From the cell containing the given text, extract its center point as [X, Y] coordinate. 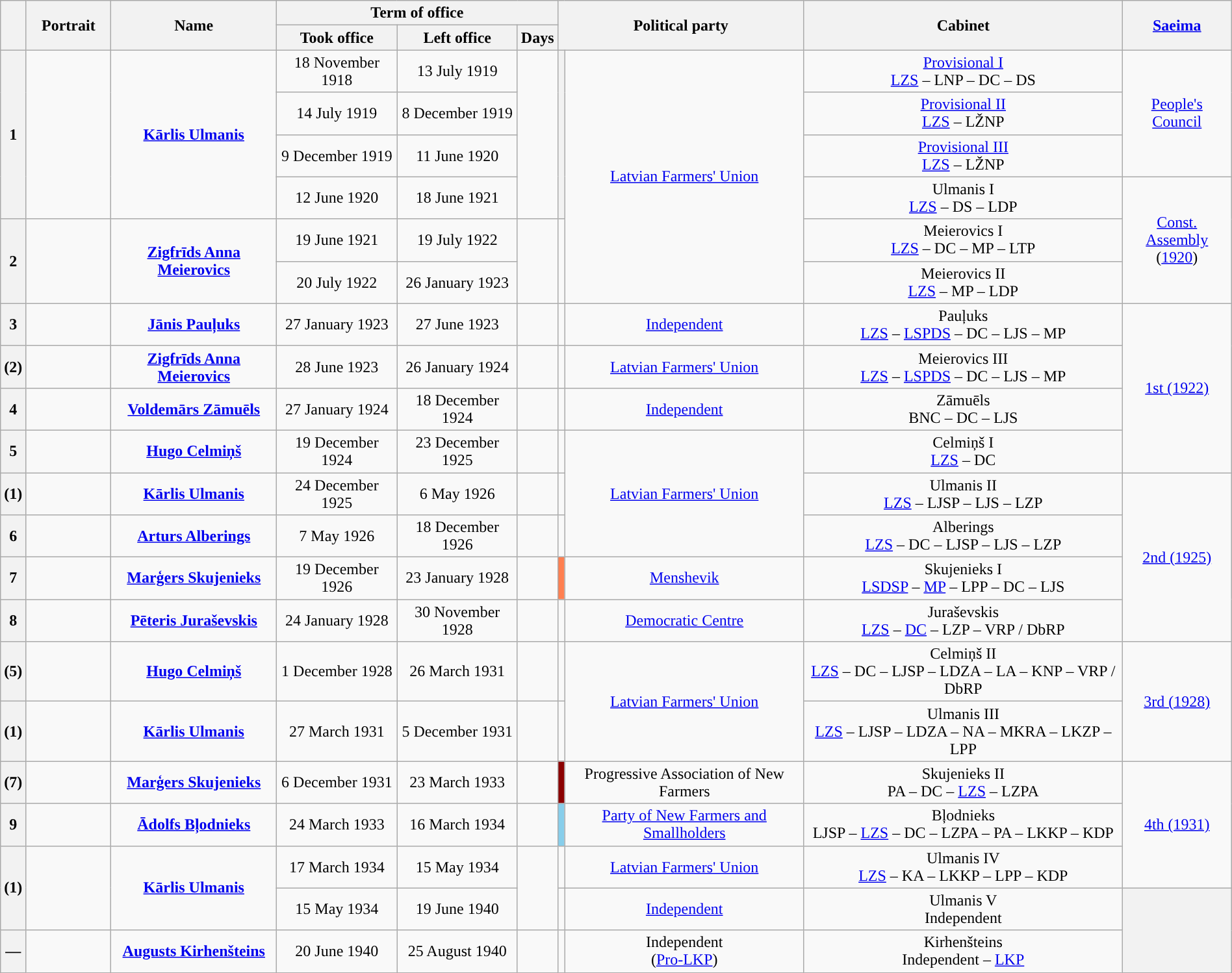
ZāmuēlsBNC – DC – LJS [963, 409]
28 June 1923 [337, 366]
(7) [13, 782]
23 March 1933 [457, 782]
(2) [13, 366]
Ulmanis VIndependent [963, 909]
25 August 1940 [457, 951]
9 December 1919 [337, 156]
3 [13, 325]
KirhenšteinsIndependent – LKP [963, 951]
18 December 1924 [457, 409]
Independent(Pro-LKP) [684, 951]
JuraševskisLZS – DC – LZP – VRP / DbRP [963, 621]
Provisional IILZS – LŽNP [963, 113]
26 March 1931 [457, 672]
Ulmanis ILZS – DS – LDP [963, 197]
30 November 1928 [457, 621]
Saeima [1177, 25]
5 [13, 451]
Democratic Centre [684, 621]
12 June 1920 [337, 197]
Pēteris Juraševskis [194, 621]
18 December 1926 [457, 537]
Augusts Kirhenšteins [194, 951]
19 December 1924 [337, 451]
23 December 1925 [457, 451]
Menshevik [684, 578]
Skujenieks ILSDSP – MP – LPP – DC – LJS [963, 578]
People'sCouncil [1177, 113]
1 December 1928 [337, 672]
(5) [13, 672]
AlberingsLZS – DC – LJSP – LJS – LZP [963, 537]
Left office [457, 38]
7 May 1926 [337, 537]
Ādolfs Bļodnieks [194, 825]
26 January 1924 [457, 366]
27 January 1923 [337, 325]
6 December 1931 [337, 782]
19 July 1922 [457, 240]
18 June 1921 [457, 197]
8 December 1919 [457, 113]
2nd (1925) [1177, 557]
19 December 1926 [337, 578]
19 June 1921 [337, 240]
27 June 1923 [457, 325]
24 March 1933 [337, 825]
2 [13, 261]
Progressive Association of New Farmers [684, 782]
PauļuksLZS – LSPDS – DC – LJS – MP [963, 325]
3rd (1928) [1177, 701]
26 January 1923 [457, 282]
9 [13, 825]
Const.Assembly (1920) [1177, 240]
17 March 1934 [337, 866]
19 June 1940 [457, 909]
11 June 1920 [457, 156]
4th (1931) [1177, 825]
27 January 1924 [337, 409]
Arturs Alberings [194, 537]
Party of New Farmers and Smallholders [684, 825]
Term of office [417, 13]
20 July 1922 [337, 282]
7 [13, 578]
Provisional IIILZS – LŽNP [963, 156]
27 March 1931 [337, 731]
20 June 1940 [337, 951]
BļodnieksLJSP – LZS – DC – LZPA – PA – LKKP – KDP [963, 825]
Name [194, 25]
Voldemārs Zāmuēls [194, 409]
6 [13, 537]
— [13, 951]
24 January 1928 [337, 621]
Meierovics IILZS – MP – LDP [963, 282]
Celmiņš ILZS – DC [963, 451]
Meierovics ILZS – DC – MP – LTP [963, 240]
14 July 1919 [337, 113]
Ulmanis IILZS – LJSP – LJS – LZP [963, 494]
Provisional ILZS – LNP – DC – DS [963, 71]
Cabinet [963, 25]
Political party [681, 25]
8 [13, 621]
23 January 1928 [457, 578]
5 December 1931 [457, 731]
1 [13, 134]
18 November 1918 [337, 71]
Celmiņš IILZS – DC – LJSP – LDZA – LA – KNP – VRP / DbRP [963, 672]
Skujenieks IIPA – DC – LZS – LZPA [963, 782]
Took office [337, 38]
16 March 1934 [457, 825]
Portrait [69, 25]
6 May 1926 [457, 494]
4 [13, 409]
Ulmanis IVLZS – KA – LKKP – LPP – KDP [963, 866]
1st (1922) [1177, 388]
Ulmanis IIILZS – LJSP – LDZA – NA – MKRA – LKZP – LPP [963, 731]
24 December 1925 [337, 494]
Days [537, 38]
Jānis Pauļuks [194, 325]
Meierovics IIILZS – LSPDS – DC – LJS – MP [963, 366]
13 July 1919 [457, 71]
